Identify which cell holds the provided text, then report its [x, y] central coordinate. 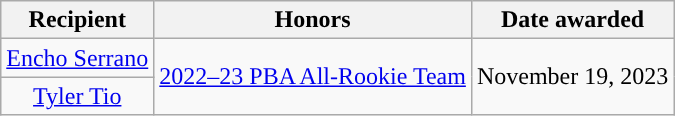
2022–23 PBA All-Rookie Team [313, 77]
Encho Serrano [78, 58]
Date awarded [572, 20]
Tyler Tio [78, 96]
Recipient [78, 20]
Honors [313, 20]
November 19, 2023 [572, 77]
